Capture the cell that displays the provided text and extract its [X, Y] central coordinate. 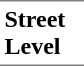
Street Level [42, 33]
